Return the (X, Y) coordinate for the center point of the cell that contains the specified text.  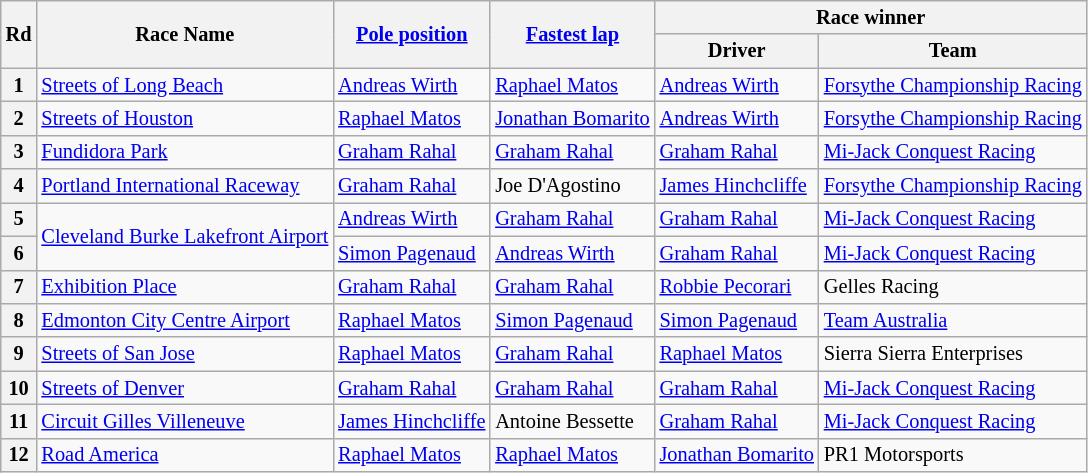
11 (19, 421)
1 (19, 85)
12 (19, 455)
PR1 Motorsports (953, 455)
10 (19, 388)
Race Name (184, 34)
Driver (737, 51)
7 (19, 287)
Antoine Bessette (572, 421)
Edmonton City Centre Airport (184, 320)
6 (19, 253)
Pole position (412, 34)
Gelles Racing (953, 287)
Rd (19, 34)
Exhibition Place (184, 287)
Sierra Sierra Enterprises (953, 354)
Circuit Gilles Villeneuve (184, 421)
Race winner (871, 17)
Road America (184, 455)
Fundidora Park (184, 152)
Streets of Denver (184, 388)
2 (19, 118)
Streets of Long Beach (184, 85)
Team (953, 51)
Joe D'Agostino (572, 186)
Cleveland Burke Lakefront Airport (184, 236)
9 (19, 354)
4 (19, 186)
Team Australia (953, 320)
Portland International Raceway (184, 186)
Streets of Houston (184, 118)
5 (19, 219)
Streets of San Jose (184, 354)
Fastest lap (572, 34)
Robbie Pecorari (737, 287)
3 (19, 152)
8 (19, 320)
